Determine the (x, y) coordinate at the center of the cell enclosing the given text.  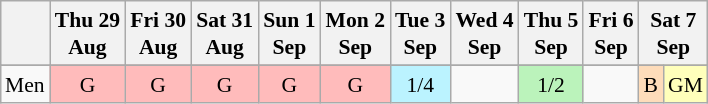
Fri 6Sep (610, 33)
Men (25, 84)
B (652, 84)
Thu 5Sep (552, 33)
1/4 (420, 84)
Sun 1Sep (289, 33)
Wed 4Sep (484, 33)
1/2 (552, 84)
Sat 31Aug (224, 33)
Tue 3Sep (420, 33)
Sat 7Sep (674, 33)
Thu 29Aug (88, 33)
GM (686, 84)
Fri 30Aug (158, 33)
Mon 2Sep (356, 33)
